Capture the cell that displays the provided text and extract its [x, y] central coordinate. 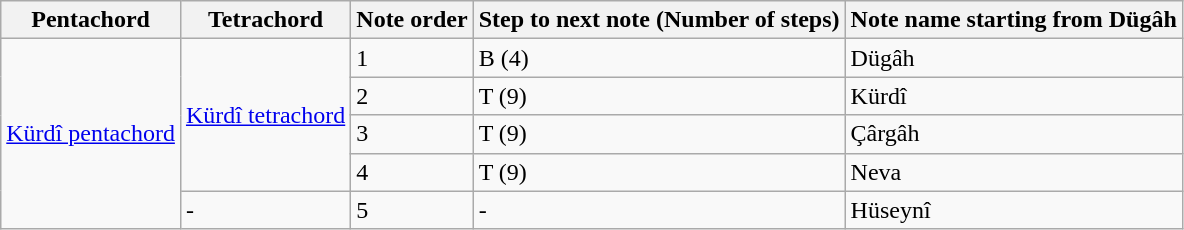
Kürdî tetrachord [265, 115]
Note order [412, 20]
Note name starting from Dügâh [1014, 20]
Tetrachord [265, 20]
B (4) [659, 58]
3 [412, 134]
Kürdî [1014, 96]
Kürdî pentachord [91, 134]
Hüseynî [1014, 210]
4 [412, 172]
Dügâh [1014, 58]
2 [412, 96]
1 [412, 58]
Çârgâh [1014, 134]
Step to next note (Number of steps) [659, 20]
5 [412, 210]
Pentachord [91, 20]
Neva [1014, 172]
